From the cell containing the given text, extract its center point as (x, y) coordinate. 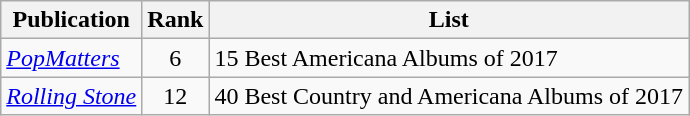
Rolling Stone (72, 96)
40 Best Country and Americana Albums of 2017 (449, 96)
12 (176, 96)
Rank (176, 20)
List (449, 20)
6 (176, 58)
Publication (72, 20)
PopMatters (72, 58)
15 Best Americana Albums of 2017 (449, 58)
